Output the (X, Y) coordinate of the center of the cell containing the given text.  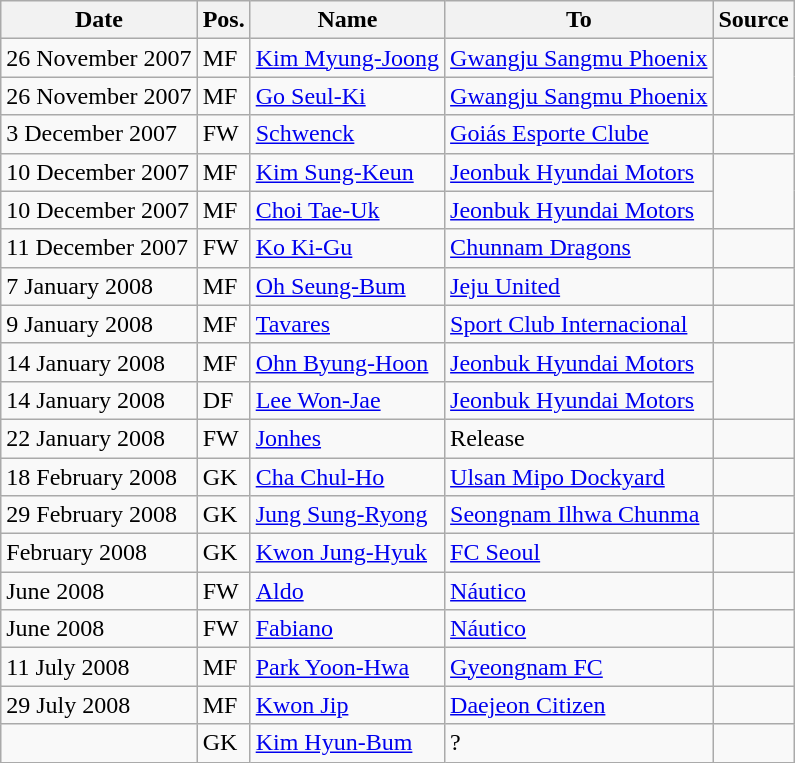
Seongnam Ilhwa Chunma (579, 515)
22 January 2008 (99, 438)
Ko Ki-Gu (347, 248)
Date (99, 20)
Oh Seung-Bum (347, 286)
DF (224, 400)
Go Seul-Ki (347, 96)
Daejeon Citizen (579, 705)
To (579, 20)
FC Seoul (579, 553)
11 December 2007 (99, 248)
Jeju United (579, 286)
29 July 2008 (99, 705)
3 December 2007 (99, 134)
Aldo (347, 591)
Lee Won-Jae (347, 400)
11 July 2008 (99, 667)
Jung Sung-Ryong (347, 515)
Sport Club Internacional (579, 324)
Goiás Esporte Clube (579, 134)
Schwenck (347, 134)
Release (579, 438)
Cha Chul-Ho (347, 477)
Kim Myung-Joong (347, 58)
29 February 2008 (99, 515)
Kim Sung-Keun (347, 172)
Tavares (347, 324)
Kim Hyun-Bum (347, 743)
February 2008 (99, 553)
Pos. (224, 20)
7 January 2008 (99, 286)
Fabiano (347, 629)
Ulsan Mipo Dockyard (579, 477)
Ohn Byung-Hoon (347, 362)
Chunnam Dragons (579, 248)
Park Yoon-Hwa (347, 667)
Choi Tae-Uk (347, 210)
Jonhes (347, 438)
18 February 2008 (99, 477)
? (579, 743)
Kwon Jip (347, 705)
Kwon Jung-Hyuk (347, 553)
Gyeongnam FC (579, 667)
Name (347, 20)
9 January 2008 (99, 324)
Source (754, 20)
